Return the [X, Y] coordinate for the center point of the cell that contains the specified text.  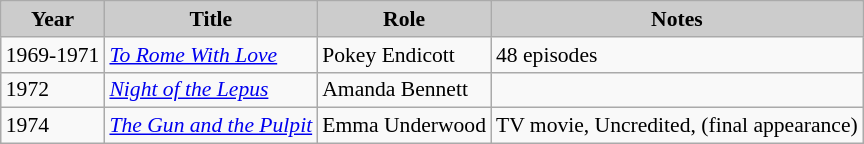
Title [210, 19]
Notes [677, 19]
1974 [53, 126]
Emma Underwood [404, 126]
To Rome With Love [210, 55]
The Gun and the Pulpit [210, 126]
TV movie, Uncredited, (final appearance) [677, 126]
48 episodes [677, 55]
Night of the Lepus [210, 90]
1969-1971 [53, 55]
Role [404, 19]
Year [53, 19]
Amanda Bennett [404, 90]
Pokey Endicott [404, 55]
1972 [53, 90]
